Detect which cell encompasses the target text, then output its [X, Y] center coordinate. 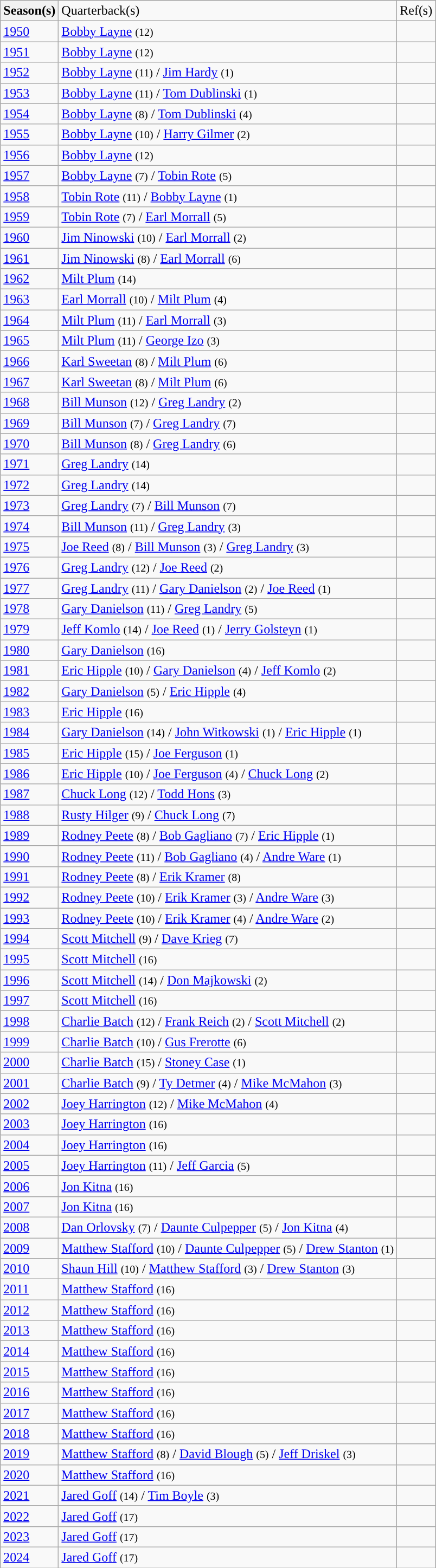
Milt Plum (14) [228, 279]
1996 [29, 980]
1998 [29, 1021]
2008 [29, 1227]
Jim Ninowski (8) / Earl Morrall (6) [228, 258]
Charlie Batch (15) / Stoney Case (1) [228, 1062]
2005 [29, 1165]
2012 [29, 1310]
Greg Landry (7) / Bill Munson (7) [228, 506]
Scott Mitchell (9) / Dave Krieg (7) [228, 939]
2010 [29, 1269]
Milt Plum (11) / George Izo (3) [228, 341]
2017 [29, 1413]
2015 [29, 1372]
Rodney Peete (10) / Erik Kramer (3) / Andre Ware (3) [228, 897]
Charlie Batch (10) / Gus Frerotte (6) [228, 1042]
2016 [29, 1392]
2024 [29, 1557]
1959 [29, 217]
1969 [29, 423]
Gary Danielson (5) / Eric Hipple (4) [228, 691]
Eric Hipple (10) / Gary Danielson (4) / Jeff Komlo (2) [228, 671]
1981 [29, 671]
2014 [29, 1351]
1984 [29, 733]
1999 [29, 1042]
1980 [29, 650]
1952 [29, 73]
Eric Hipple (16) [228, 712]
1951 [29, 52]
Gary Danielson (11) / Greg Landry (5) [228, 609]
1979 [29, 630]
Bobby Layne (10) / Harry Gilmer (2) [228, 134]
1976 [29, 567]
1982 [29, 691]
Joey Harrington (12) / Mike McMahon (4) [228, 1104]
1956 [29, 155]
1987 [29, 794]
1974 [29, 526]
2009 [29, 1248]
2000 [29, 1062]
1966 [29, 361]
1995 [29, 960]
2004 [29, 1145]
1953 [29, 93]
2020 [29, 1475]
Earl Morrall (10) / Milt Plum (4) [228, 300]
1971 [29, 464]
2013 [29, 1331]
2022 [29, 1516]
Eric Hipple (10) / Joe Ferguson (4) / Chuck Long (2) [228, 774]
Dan Orlovsky (7) / Daunte Culpepper (5) / Jon Kitna (4) [228, 1227]
1964 [29, 320]
2019 [29, 1454]
Scott Mitchell (14) / Don Majkowski (2) [228, 980]
Gary Danielson (16) [228, 650]
Quarterback(s) [228, 11]
Greg Landry (11) / Gary Danielson (2) / Joe Reed (1) [228, 588]
2002 [29, 1104]
1960 [29, 237]
2007 [29, 1207]
1975 [29, 547]
Chuck Long (12) / Todd Hons (3) [228, 794]
1973 [29, 506]
Jim Ninowski (10) / Earl Morrall (2) [228, 237]
Rodney Peete (8) / Bob Gagliano (7) / Eric Hipple (1) [228, 835]
2018 [29, 1434]
2003 [29, 1124]
Rodney Peete (11) / Bob Gagliano (4) / Andre Ware (1) [228, 856]
Ref(s) [416, 11]
1957 [29, 176]
Eric Hipple (15) / Joe Ferguson (1) [228, 753]
2006 [29, 1186]
1986 [29, 774]
Gary Danielson (14) / John Witkowski (1) / Eric Hipple (1) [228, 733]
1993 [29, 918]
1968 [29, 403]
Tobin Rote (11) / Bobby Layne (1) [228, 196]
Jeff Komlo (14) / Joe Reed (1) / Jerry Golsteyn (1) [228, 630]
1994 [29, 939]
Rodney Peete (8) / Erik Kramer (8) [228, 877]
2023 [29, 1537]
Bill Munson (7) / Greg Landry (7) [228, 423]
1955 [29, 134]
Shaun Hill (10) / Matthew Stafford (3) / Drew Stanton (3) [228, 1269]
1988 [29, 815]
Bill Munson (11) / Greg Landry (3) [228, 526]
Tobin Rote (7) / Earl Morrall (5) [228, 217]
Bobby Layne (8) / Tom Dublinski (4) [228, 114]
1983 [29, 712]
1992 [29, 897]
Bobby Layne (11) / Tom Dublinski (1) [228, 93]
1985 [29, 753]
1990 [29, 856]
1950 [29, 31]
Rusty Hilger (9) / Chuck Long (7) [228, 815]
1972 [29, 485]
2011 [29, 1290]
Charlie Batch (12) / Frank Reich (2) / Scott Mitchell (2) [228, 1021]
Bobby Layne (7) / Tobin Rote (5) [228, 176]
1978 [29, 609]
Joey Harrington (11) / Jeff Garcia (5) [228, 1165]
Season(s) [29, 11]
Bill Munson (8) / Greg Landry (6) [228, 444]
Greg Landry (12) / Joe Reed (2) [228, 567]
1967 [29, 382]
1965 [29, 341]
Rodney Peete (10) / Erik Kramer (4) / Andre Ware (2) [228, 918]
Matthew Stafford (10) / Daunte Culpepper (5) / Drew Stanton (1) [228, 1248]
1970 [29, 444]
Charlie Batch (9) / Ty Detmer (4) / Mike McMahon (3) [228, 1083]
1954 [29, 114]
1997 [29, 1001]
1958 [29, 196]
1991 [29, 877]
1962 [29, 279]
1989 [29, 835]
1963 [29, 300]
Bill Munson (12) / Greg Landry (2) [228, 403]
2001 [29, 1083]
2021 [29, 1495]
1961 [29, 258]
Bobby Layne (11) / Jim Hardy (1) [228, 73]
Jared Goff (14) / Tim Boyle (3) [228, 1495]
Matthew Stafford (8) / David Blough (5) / Jeff Driskel (3) [228, 1454]
Joe Reed (8) / Bill Munson (3) / Greg Landry (3) [228, 547]
Milt Plum (11) / Earl Morrall (3) [228, 320]
1977 [29, 588]
